Detect which cell encompasses the target text, then output its (x, y) center coordinate. 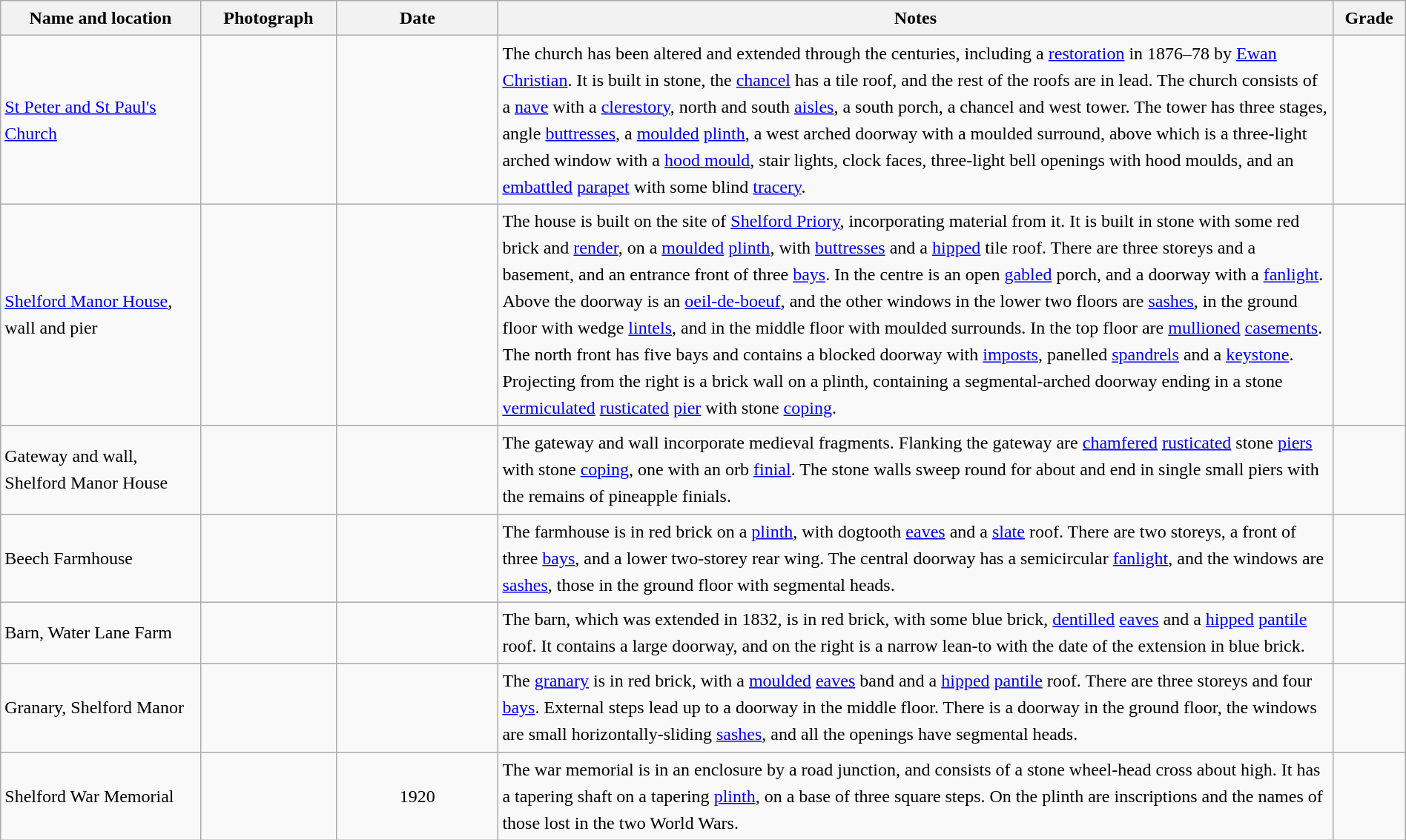
St Peter and St Paul's Church (101, 120)
1920 (417, 796)
Name and location (101, 18)
Grade (1369, 18)
Shelford Manor House, wall and pier (101, 314)
Gateway and wall,Shelford Manor House (101, 470)
Notes (915, 18)
Granary, Shelford Manor (101, 707)
Date (417, 18)
Shelford War Memorial (101, 796)
Barn, Water Lane Farm (101, 633)
Beech Farmhouse (101, 558)
Photograph (268, 18)
